For the text-containing cell, return its midpoint in (X, Y) coordinate format. 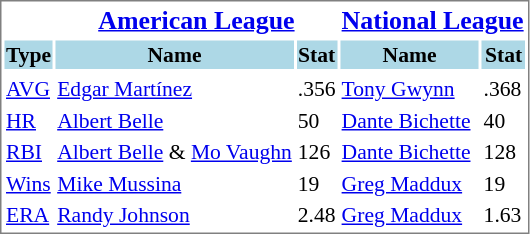
.356 (316, 89)
RBI (28, 152)
HR (28, 120)
1.63 (504, 215)
.368 (504, 89)
National League (432, 20)
Tony Gwynn (410, 89)
Randy Johnson (175, 215)
126 (316, 152)
50 (316, 120)
Albert Belle (175, 120)
40 (504, 120)
Mike Mussina (175, 184)
Albert Belle & Mo Vaughn (175, 152)
American League (196, 20)
Wins (28, 184)
Type (28, 54)
AVG (28, 89)
128 (504, 152)
Edgar Martínez (175, 89)
2.48 (316, 215)
ERA (28, 215)
